For the text-containing cell, return its midpoint in [x, y] coordinate format. 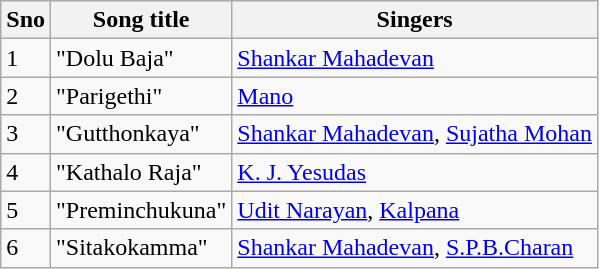
Shankar Mahadevan, S.P.B.Charan [415, 248]
"Dolu Baja" [142, 58]
"Sitakokamma" [142, 248]
"Parigethi" [142, 96]
K. J. Yesudas [415, 172]
"Kathalo Raja" [142, 172]
"Gutthonkaya" [142, 134]
Shankar Mahadevan, Sujatha Mohan [415, 134]
3 [26, 134]
Sno [26, 20]
1 [26, 58]
Song title [142, 20]
Mano [415, 96]
Singers [415, 20]
Udit Narayan, Kalpana [415, 210]
Shankar Mahadevan [415, 58]
4 [26, 172]
5 [26, 210]
6 [26, 248]
"Preminchukuna" [142, 210]
2 [26, 96]
